Scan for the cell matching the given text and deliver its [X, Y] coordinate at center. 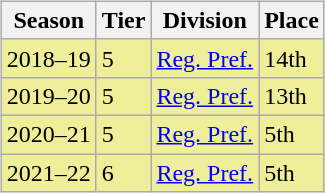
2018–19 [48, 58]
14th [292, 58]
2020–21 [48, 134]
Place [292, 20]
Tier [124, 20]
2019–20 [48, 96]
2021–22 [48, 173]
6 [124, 173]
Division [205, 20]
13th [292, 96]
Season [48, 20]
